Determine the (x, y) coordinate at the center of the cell enclosing the given text.  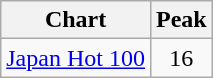
Peak (181, 20)
Japan Hot 100 (76, 58)
16 (181, 58)
Chart (76, 20)
